Extract the (x, y) coordinate from the center of the cell holding the provided text.  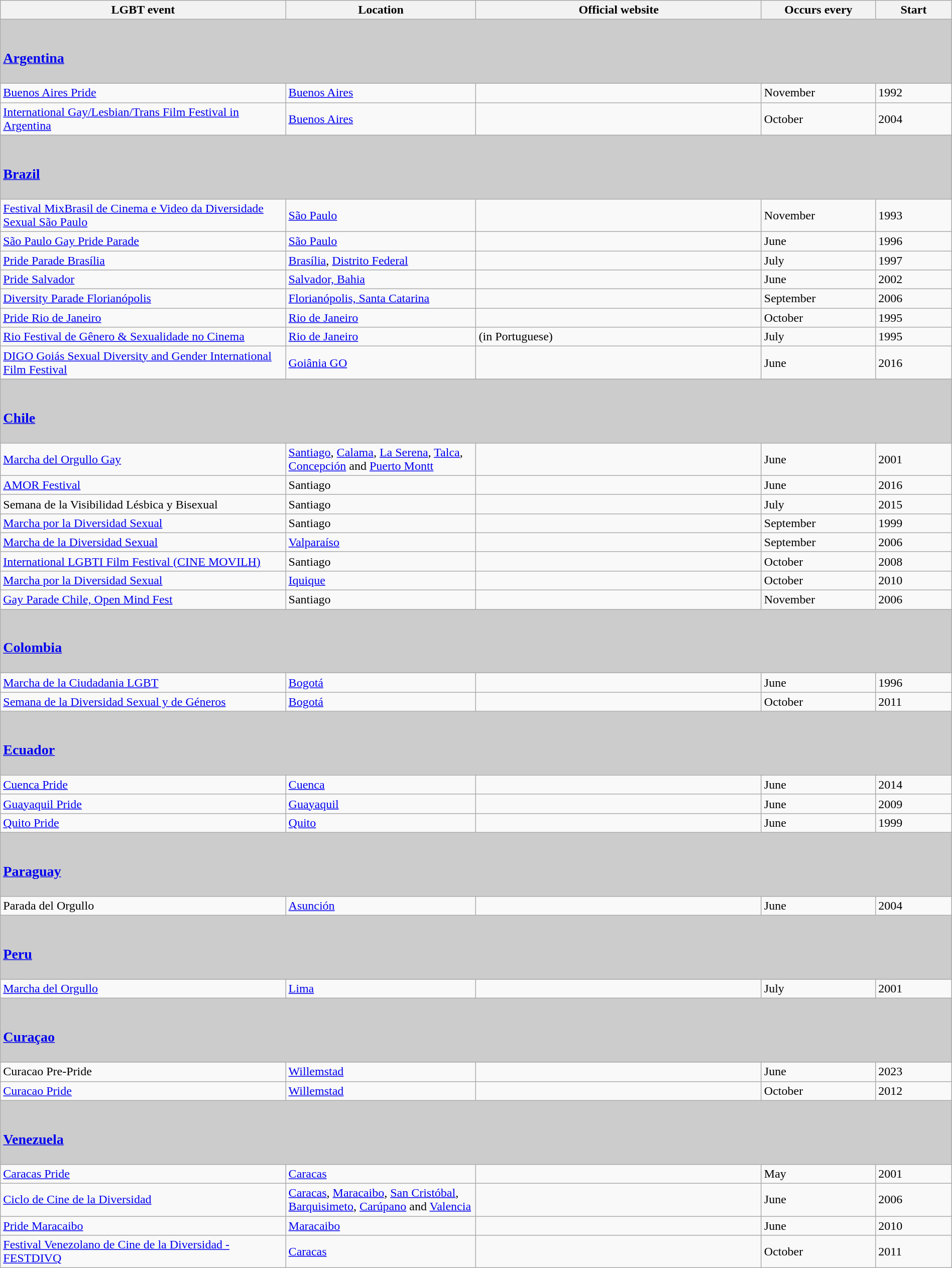
1993 (914, 215)
Valparaíso (381, 542)
Location (381, 10)
Buenos Aires Pride (143, 93)
Quito (381, 823)
Occurs every (818, 10)
Asunción (381, 906)
Guayaquil (381, 804)
Gay Parade Chile, Open Mind Fest (143, 600)
2023 (914, 1072)
Curacao Pride (143, 1091)
Santiago, Calama, La Serena, Talca, Concepción and Puerto Montt (381, 459)
Quito Pride (143, 823)
Semana de la Diversidad Sexual y de Géneros (143, 702)
Marcha del Orgullo Gay (143, 459)
2002 (914, 280)
Semana de la Visibilidad Lésbica y Bisexual (143, 504)
Curaçao (476, 1030)
Cuenca (381, 785)
AMOR Festival (143, 485)
1992 (914, 93)
Ecuador (476, 743)
Parada del Orgullo (143, 906)
Pride Parade Brasília (143, 261)
Salvador, Bahia (381, 280)
2014 (914, 785)
2008 (914, 561)
International Gay/Lesbian/Trans Film Festival in Argentina (143, 118)
Lima (381, 989)
São Paulo Gay Pride Parade (143, 241)
Marcha del Orgullo (143, 989)
Start (914, 10)
Rio Festival de Gênero & Sexualidade no Cinema (143, 337)
Festival Venezolano de Cine de la Diversidad - FESTDIVQ (143, 1252)
2009 (914, 804)
International LGBTI Film Festival (CINE MOVILH) (143, 561)
Argentina (476, 51)
Diversity Parade Florianópolis (143, 299)
Official website (619, 10)
2012 (914, 1091)
May (818, 1174)
Brasília, Distrito Federal (381, 261)
(in Portuguese) (619, 337)
Venezuela (476, 1132)
Pride Maracaibo (143, 1226)
Marcha de la Diversidad Sexual (143, 542)
DIGO Goiás Sexual Diversity and Gender International Film Festival (143, 362)
Peru (476, 948)
Ciclo de Cine de la Diversidad (143, 1200)
Florianópolis, Santa Catarina (381, 299)
Goiânia GO (381, 362)
LGBT event (143, 10)
Marcha de la Ciudadania LGBT (143, 683)
Maracaibo (381, 1226)
2015 (914, 504)
Caracas Pride (143, 1174)
Iquique (381, 580)
Cuenca Pride (143, 785)
Brazil (476, 167)
Caracas, Maracaibo, San Cristóbal, Barquisimeto, Carúpano and Valencia (381, 1200)
Guayaquil Pride (143, 804)
Chile (476, 411)
Paraguay (476, 864)
Curacao Pre-Pride (143, 1072)
1997 (914, 261)
Pride Salvador (143, 280)
Colombia (476, 642)
Festival MixBrasil de Cinema e Video da Diversidade Sexual São Paulo (143, 215)
Pride Rio de Janeiro (143, 318)
